Identify which cell holds the provided text, then report its [x, y] central coordinate. 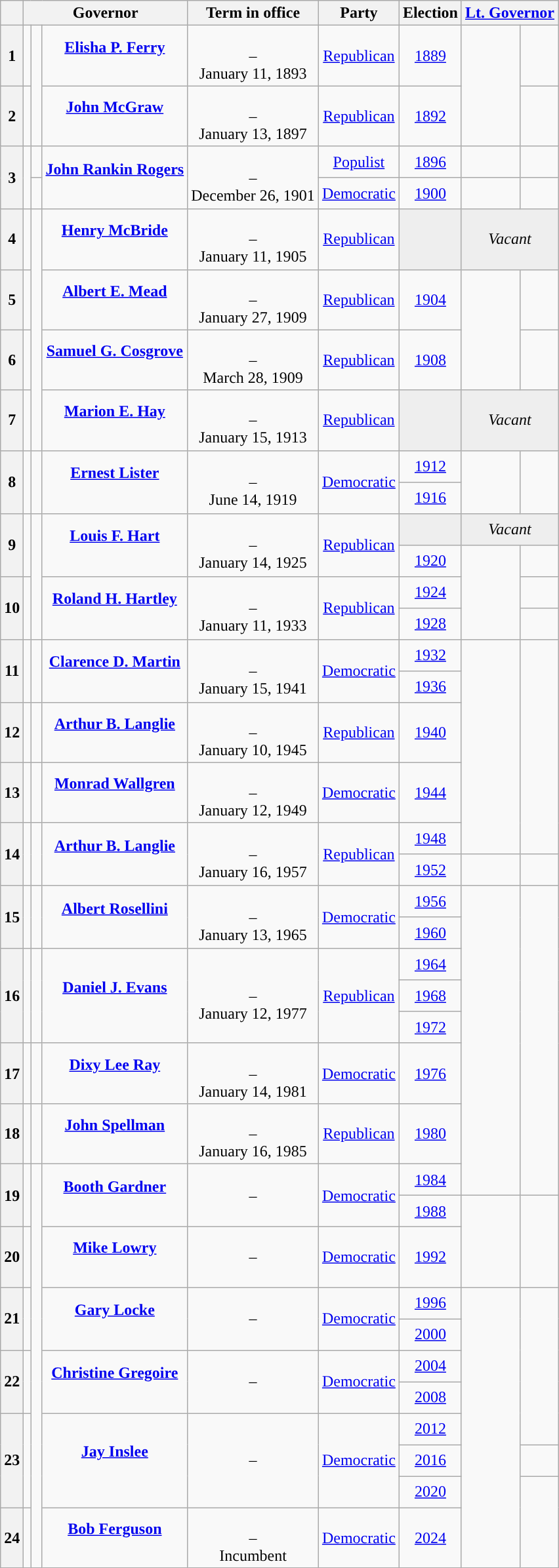
Albert E. Mead [115, 300]
8 [12, 482]
Roland H. Hartley [115, 608]
1996 [430, 1303]
Ernest Lister [115, 482]
Term in office [253, 13]
13 [12, 793]
1988 [430, 1211]
–January 14, 1925 [253, 545]
1904 [430, 300]
Party [358, 13]
John McGraw [115, 116]
–December 26, 1901 [253, 178]
1892 [430, 116]
4 [12, 239]
Mike Lowry [115, 1257]
2000 [430, 1335]
–January 27, 1909 [253, 300]
1916 [430, 498]
Louis F. Hart [115, 545]
1944 [430, 793]
–January 11, 1933 [253, 608]
1960 [430, 933]
24 [12, 1538]
Populist [358, 162]
Bob Ferguson [115, 1538]
6 [12, 360]
10 [12, 608]
–January 11, 1893 [253, 56]
Daniel J. Evans [115, 996]
7 [12, 420]
–January 10, 1945 [253, 732]
–January 14, 1981 [253, 1073]
–January 15, 1941 [253, 671]
–January 15, 1913 [253, 420]
1992 [430, 1257]
15 [12, 917]
16 [12, 996]
Election [430, 13]
2008 [430, 1398]
Dixy Lee Ray [115, 1073]
19 [12, 1195]
1928 [430, 623]
Marion E. Hay [115, 420]
2016 [430, 1460]
Lt. Governor [509, 13]
1956 [430, 901]
1900 [430, 193]
1980 [430, 1133]
Booth Gardner [115, 1195]
1896 [430, 162]
21 [12, 1319]
Elisha P. Ferry [115, 56]
1948 [430, 838]
1 [12, 56]
1940 [430, 732]
2012 [430, 1429]
–January 13, 1897 [253, 116]
Monrad Wallgren [115, 793]
2 [12, 116]
1932 [430, 655]
–January 12, 1949 [253, 793]
9 [12, 545]
22 [12, 1382]
1984 [430, 1179]
1936 [430, 686]
–January 16, 1985 [253, 1133]
–January 13, 1965 [253, 917]
–Incumbent [253, 1538]
Christine Gregoire [115, 1382]
Jay Inslee [115, 1460]
1968 [430, 996]
3 [12, 178]
Henry McBride [115, 239]
18 [12, 1133]
–January 11, 1905 [253, 239]
20 [12, 1257]
1908 [430, 360]
14 [12, 854]
11 [12, 671]
1972 [430, 1027]
1964 [430, 964]
1912 [430, 466]
5 [12, 300]
1924 [430, 592]
Albert Rosellini [115, 917]
John Rankin Rogers [115, 178]
23 [12, 1460]
2024 [430, 1538]
–June 14, 1919 [253, 482]
12 [12, 732]
1889 [430, 56]
1952 [430, 870]
Samuel G. Cosgrove [115, 360]
–March 28, 1909 [253, 360]
17 [12, 1073]
1976 [430, 1073]
Clarence D. Martin [115, 671]
2004 [430, 1366]
1920 [430, 560]
John Spellman [115, 1133]
–January 16, 1957 [253, 854]
2020 [430, 1492]
Governor [106, 13]
Gary Locke [115, 1319]
–January 12, 1977 [253, 996]
